Provide the (x, y) coordinate of the cell's center where the given text is located.  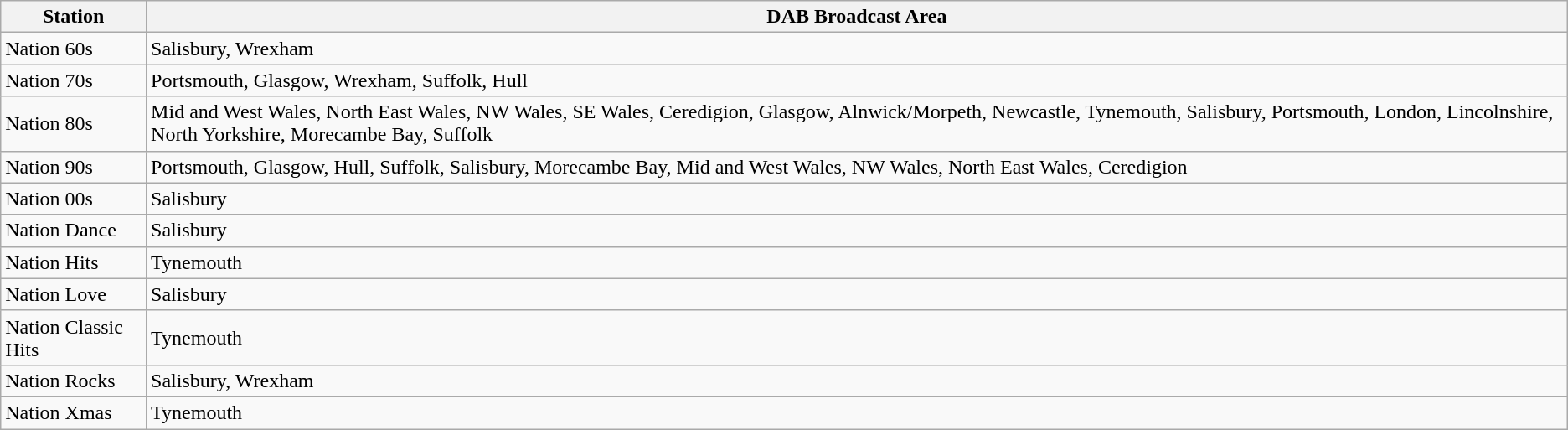
Nation 70s (74, 80)
Station (74, 17)
Nation Rocks (74, 381)
Nation Love (74, 294)
Nation Classic Hits (74, 337)
Nation Hits (74, 262)
Nation 80s (74, 124)
Portsmouth, Glasgow, Wrexham, Suffolk, Hull (858, 80)
Portsmouth, Glasgow, Hull, Suffolk, Salisbury, Morecambe Bay, Mid and West Wales, NW Wales, North East Wales, Ceredigion (858, 167)
Nation 90s (74, 167)
Nation Dance (74, 231)
Nation 60s (74, 49)
DAB Broadcast Area (858, 17)
Nation 00s (74, 199)
Nation Xmas (74, 412)
